Provide the [x, y] coordinate of the cell's center where the given text is located.  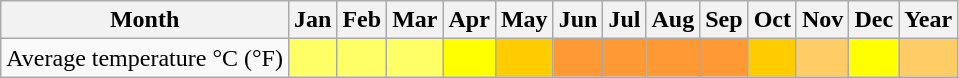
Year [928, 20]
Mar [415, 20]
Aug [673, 20]
Sep [724, 20]
Dec [874, 20]
Jan [312, 20]
Jun [578, 20]
Jul [624, 20]
Average temperature °C (°F) [145, 58]
Oct [772, 20]
Nov [822, 20]
Apr [469, 20]
Month [145, 20]
May [524, 20]
Feb [362, 20]
